From the cell containing the given text, extract its center point as (X, Y) coordinate. 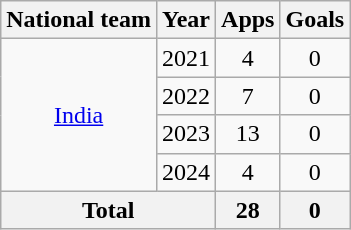
Goals (315, 20)
13 (248, 134)
2023 (186, 134)
2021 (186, 58)
Apps (248, 20)
Total (108, 210)
28 (248, 210)
7 (248, 96)
National team (79, 20)
2022 (186, 96)
Year (186, 20)
2024 (186, 172)
India (79, 115)
